Find where the given text appears and provide that cell's center as (X, Y) coordinate. 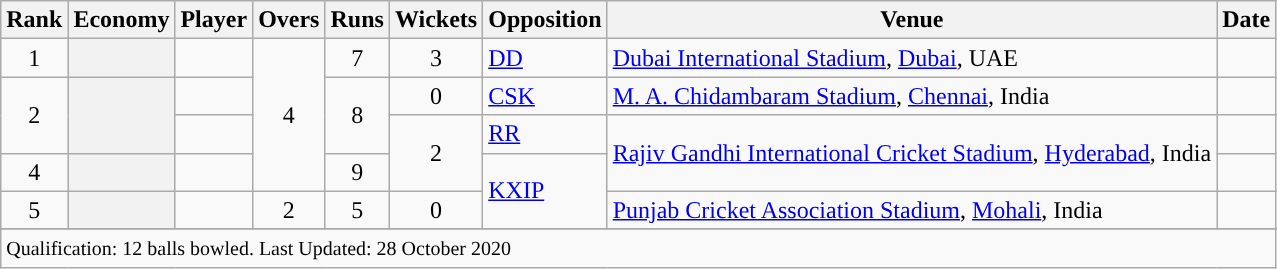
CSK (545, 96)
Rajiv Gandhi International Cricket Stadium, Hyderabad, India (912, 153)
M. A. Chidambaram Stadium, Chennai, India (912, 96)
Venue (912, 20)
Dubai International Stadium, Dubai, UAE (912, 58)
Wickets (436, 20)
Qualification: 12 balls bowled. Last Updated: 28 October 2020 (638, 248)
Economy (122, 20)
Runs (357, 20)
RR (545, 134)
DD (545, 58)
Date (1246, 20)
3 (436, 58)
Opposition (545, 20)
Punjab Cricket Association Stadium, Mohali, India (912, 210)
9 (357, 172)
Overs (289, 20)
1 (34, 58)
KXIP (545, 191)
7 (357, 58)
Rank (34, 20)
Player (214, 20)
8 (357, 115)
